Provide the (X, Y) coordinate of the cell's center where the given text is located.  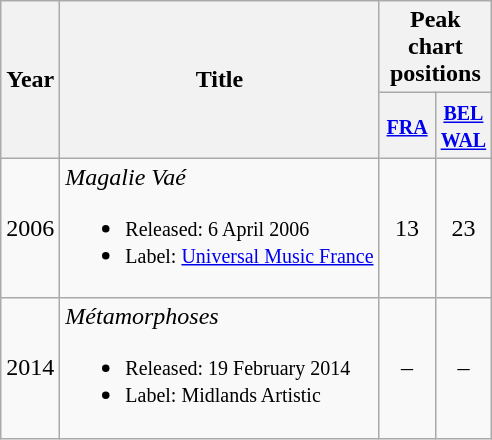
BEL WAL (464, 126)
Magalie VaéReleased: 6 April 2006Label: Universal Music France (220, 228)
2006 (30, 228)
23 (464, 228)
Peak chart positions (436, 47)
Title (220, 80)
13 (407, 228)
MétamorphosesReleased: 19 February 2014Label: Midlands Artistic (220, 368)
FRA (407, 126)
2014 (30, 368)
Year (30, 80)
